For the text-containing cell, return its midpoint in (x, y) coordinate format. 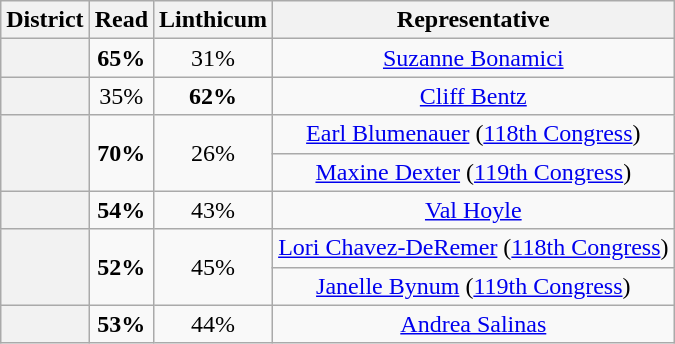
52% (121, 267)
Cliff Bentz (474, 96)
Andrea Salinas (474, 324)
Linthicum (214, 20)
45% (214, 267)
44% (214, 324)
Val Hoyle (474, 210)
31% (214, 58)
53% (121, 324)
Janelle Bynum (119th Congress) (474, 286)
70% (121, 153)
26% (214, 153)
43% (214, 210)
Suzanne Bonamici (474, 58)
Representative (474, 20)
Maxine Dexter (119th Congress) (474, 172)
District (45, 20)
Read (121, 20)
Lori Chavez-DeRemer (118th Congress) (474, 248)
35% (121, 96)
54% (121, 210)
65% (121, 58)
Earl Blumenauer (118th Congress) (474, 134)
62% (214, 96)
